Determine the (x, y) coordinate at the center of the cell enclosing the given text.  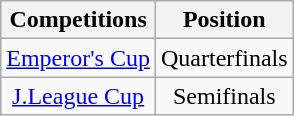
Quarterfinals (224, 58)
Emperor's Cup (78, 58)
Semifinals (224, 96)
Competitions (78, 20)
Position (224, 20)
J.League Cup (78, 96)
